Find where the given text appears and provide that cell's center as (X, Y) coordinate. 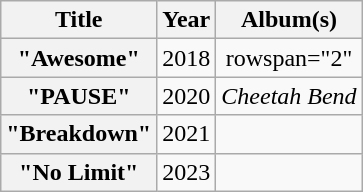
2023 (186, 172)
Album(s) (289, 20)
2021 (186, 134)
"No Limit" (79, 172)
"Awesome" (79, 58)
Cheetah Bend (289, 96)
Title (79, 20)
2018 (186, 58)
Year (186, 20)
"PAUSE" (79, 96)
2020 (186, 96)
"Breakdown" (79, 134)
rowspan="2" (289, 58)
